For the text-containing cell, return its midpoint in (x, y) coordinate format. 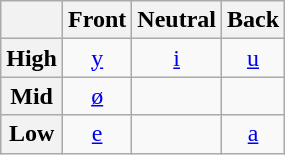
High (32, 58)
Mid (32, 96)
Back (254, 20)
i (177, 58)
ø (98, 96)
y (98, 58)
a (254, 134)
u (254, 58)
Low (32, 134)
Neutral (177, 20)
Front (98, 20)
e (98, 134)
